Return the (X, Y) coordinate for the center point of the cell that contains the specified text.  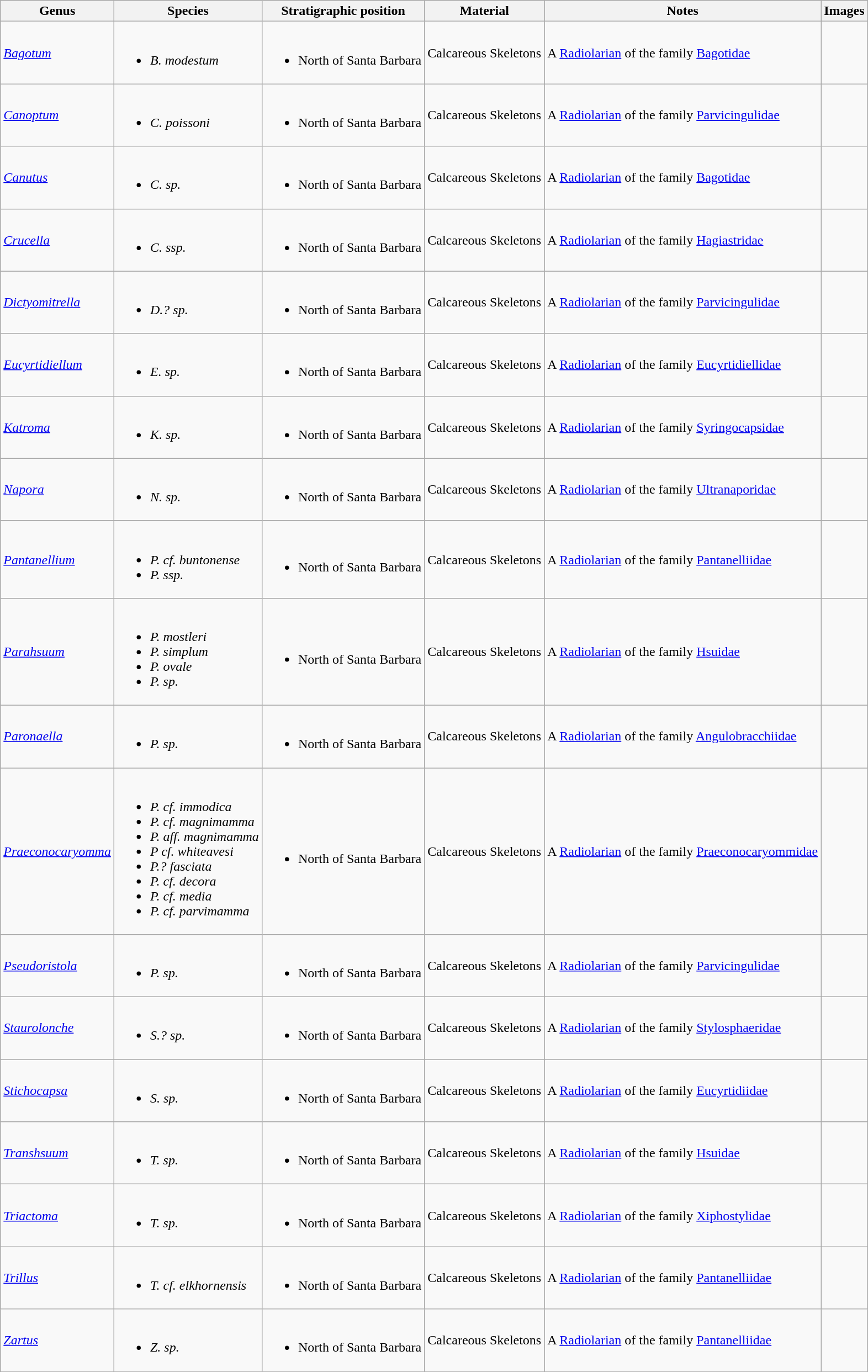
P. cf. immodicaP. cf. magnimammaP. aff. magnimammaP cf. whiteavesiP.? fasciataP. cf. decoraP. cf. mediaP. cf. parvimamma (188, 851)
Pseudoristola (57, 966)
Parahsuum (57, 651)
Material (485, 11)
A Radiolarian of the family Eucyrtidiidae (682, 1091)
Canutus (57, 178)
P. cf. buntonenseP. ssp. (188, 559)
Trillus (57, 1278)
Stratigraphic position (343, 11)
A Radiolarian of the family Eucyrtidiellidae (682, 364)
P. mostleriP. simplumP. ovaleP. sp. (188, 651)
Genus (57, 11)
A Radiolarian of the family Stylosphaeridae (682, 1028)
Z. sp. (188, 1341)
D.? sp. (188, 303)
Species (188, 11)
Eucyrtidiellum (57, 364)
A Radiolarian of the family Xiphostylidae (682, 1216)
Zartus (57, 1341)
T. cf. elkhornensis (188, 1278)
Paronaella (57, 737)
S.? sp. (188, 1028)
K. sp. (188, 427)
Praeconocaryomma (57, 851)
Pantanellium (57, 559)
Napora (57, 489)
N. sp. (188, 489)
A Radiolarian of the family Ultranaporidae (682, 489)
Dictyomitrella (57, 303)
B. modestum (188, 53)
Crucella (57, 240)
Canoptum (57, 115)
Bagotum (57, 53)
A Radiolarian of the family Angulobracchiidae (682, 737)
Transhsuum (57, 1153)
C. sp. (188, 178)
Notes (682, 11)
E. sp. (188, 364)
Katroma (57, 427)
Images (844, 11)
A Radiolarian of the family Praeconocaryommidae (682, 851)
C. ssp. (188, 240)
A Radiolarian of the family Syringocapsidae (682, 427)
C. poissoni (188, 115)
S. sp. (188, 1091)
A Radiolarian of the family Hagiastridae (682, 240)
Triactoma (57, 1216)
Staurolonche (57, 1028)
Stichocapsa (57, 1091)
